Extract the (X, Y) coordinate from the center of the cell holding the provided text.  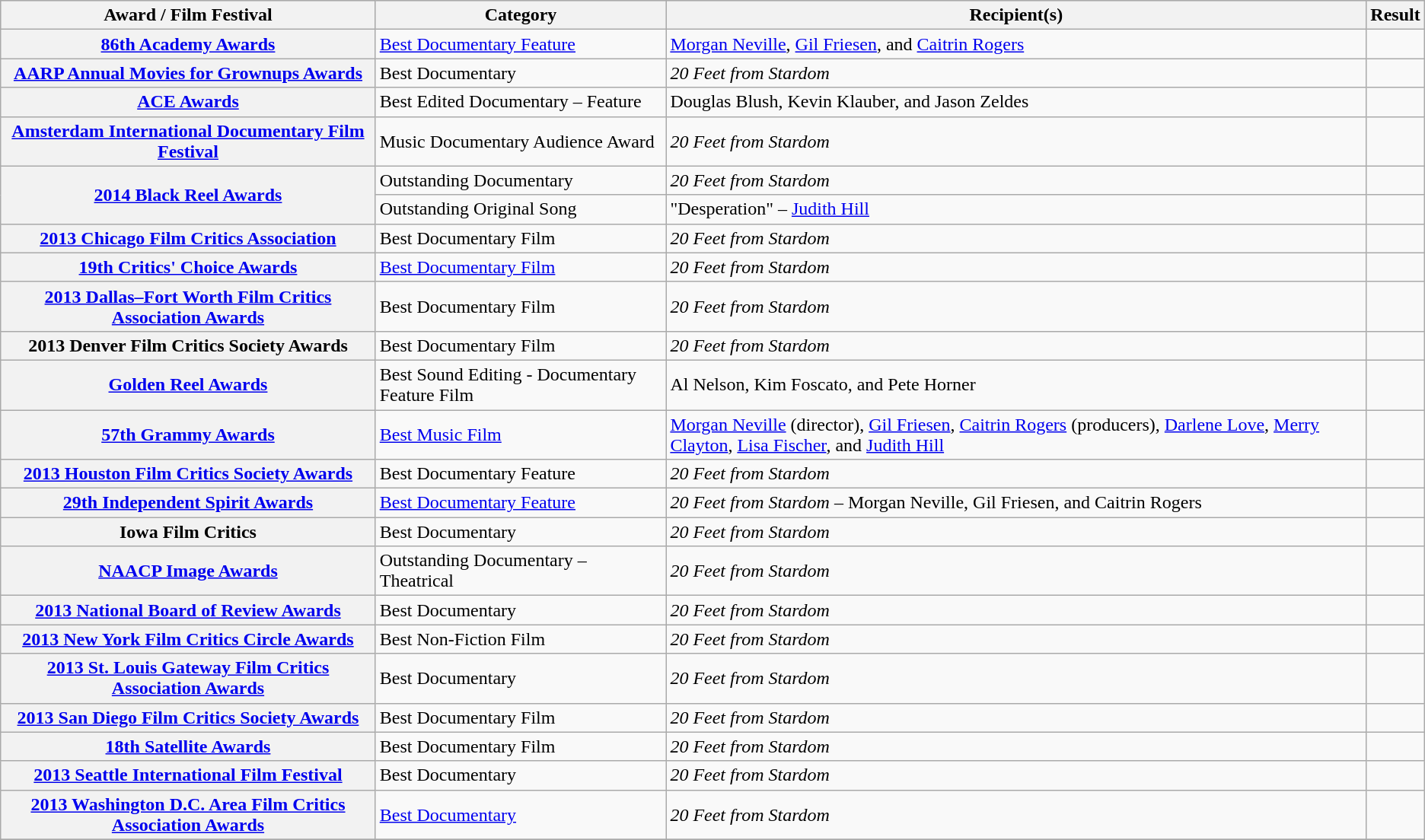
Result (1395, 15)
2013 San Diego Film Critics Society Awards (188, 717)
Best Non-Fiction Film (521, 639)
ACE Awards (188, 102)
Recipient(s) (1016, 15)
2013 Washington D.C. Area Film Critics Association Awards (188, 814)
18th Satellite Awards (188, 746)
2013 Seattle International Film Festival (188, 775)
Morgan Neville (director), Gil Friesen, Caitrin Rogers (producers), Darlene Love, Merry Clayton, Lisa Fischer, and Judith Hill (1016, 434)
86th Academy Awards (188, 44)
NAACP Image Awards (188, 571)
19th Critics' Choice Awards (188, 267)
Music Documentary Audience Award (521, 142)
2013 National Board of Review Awards (188, 610)
Douglas Blush, Kevin Klauber, and Jason Zeldes (1016, 102)
Award / Film Festival (188, 15)
Best Edited Documentary – Feature (521, 102)
"Desperation" – Judith Hill (1016, 209)
2013 Houston Film Critics Society Awards (188, 474)
Best Music Film (521, 434)
Al Nelson, Kim Foscato, and Pete Horner (1016, 385)
Amsterdam International Documentary Film Festival (188, 142)
2013 Chicago Film Critics Association (188, 238)
Iowa Film Critics (188, 532)
57th Grammy Awards (188, 434)
2013 New York Film Critics Circle Awards (188, 639)
Morgan Neville, Gil Friesen, and Caitrin Rogers (1016, 44)
Golden Reel Awards (188, 385)
2013 Dallas–Fort Worth Film Critics Association Awards (188, 306)
Category (521, 15)
20 Feet from Stardom – Morgan Neville, Gil Friesen, and Caitrin Rogers (1016, 503)
29th Independent Spirit Awards (188, 503)
2013 Denver Film Critics Society Awards (188, 345)
Outstanding Original Song (521, 209)
Outstanding Documentary – Theatrical (521, 571)
AARP Annual Movies for Grownups Awards (188, 73)
Best Sound Editing - Documentary Feature Film (521, 385)
2014 Black Reel Awards (188, 195)
Outstanding Documentary (521, 180)
2013 St. Louis Gateway Film Critics Association Awards (188, 679)
